Scan for the cell matching the given text and deliver its [x, y] coordinate at center. 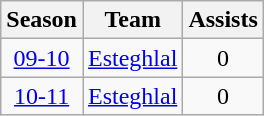
10-11 [42, 96]
Team [132, 20]
Assists [223, 20]
Season [42, 20]
09-10 [42, 58]
